Detect which cell encompasses the target text, then output its (x, y) center coordinate. 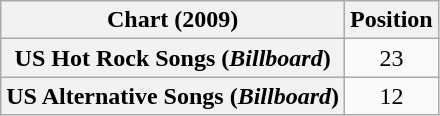
Position (392, 20)
23 (392, 58)
US Alternative Songs (Billboard) (173, 96)
Chart (2009) (173, 20)
12 (392, 96)
US Hot Rock Songs (Billboard) (173, 58)
